Output the [x, y] coordinate of the center of the cell containing the given text.  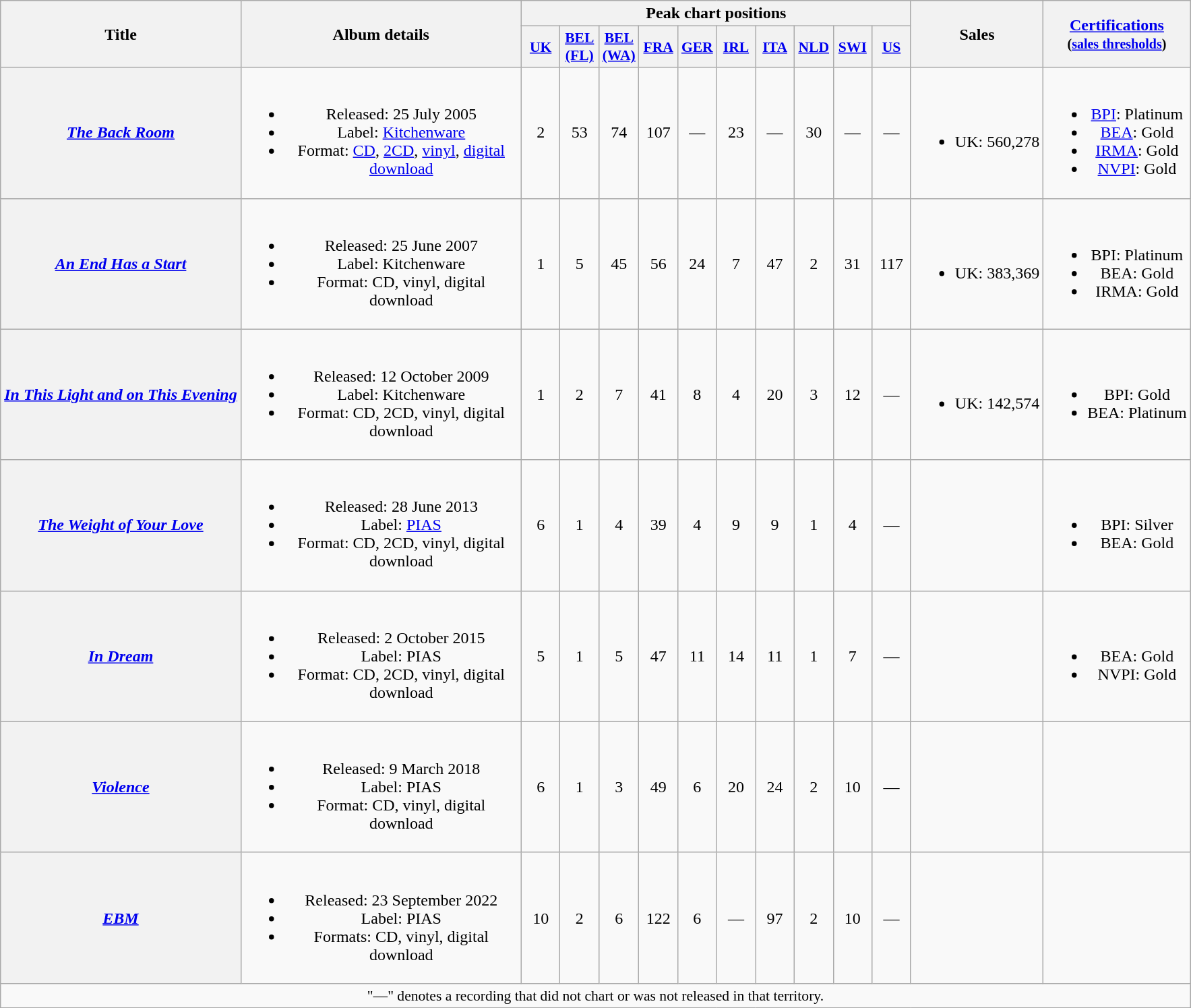
UK [541, 47]
SWI [853, 47]
74 [619, 133]
ITA [775, 47]
BPI: PlatinumBEA: GoldIRMA: Gold [1117, 264]
"—" denotes a recording that did not chart or was not released in that territory. [596, 995]
49 [659, 787]
UK: 383,369 [977, 264]
US [892, 47]
GER [698, 47]
14 [736, 656]
UK: 142,574 [977, 394]
UK: 560,278 [977, 133]
53 [580, 133]
BPI: SilverBEA: Gold [1117, 525]
Released: 25 July 2005Label: KitchenwareFormat: CD, 2CD, vinyl, digital download [381, 133]
39 [659, 525]
Peak chart positions [716, 13]
30 [814, 133]
Album details [381, 34]
122 [659, 918]
Violence [121, 787]
The Weight of Your Love [121, 525]
41 [659, 394]
117 [892, 264]
EBM [121, 918]
45 [619, 264]
107 [659, 133]
Sales [977, 34]
Certifications(sales thresholds) [1117, 34]
BPI: GoldBEA: Platinum [1117, 394]
The Back Room [121, 133]
An End Has a Start [121, 264]
56 [659, 264]
Released: 12 October 2009Label: KitchenwareFormat: CD, 2CD, vinyl, digital download [381, 394]
In Dream [121, 656]
Released: 23 September 2022Label: PIASFormats: CD, vinyl, digital download [381, 918]
23 [736, 133]
31 [853, 264]
Title [121, 34]
NLD [814, 47]
Released: 2 October 2015Label: PIASFormat: CD, 2CD, vinyl, digital download [381, 656]
IRL [736, 47]
BEL(WA) [619, 47]
BEL(FL) [580, 47]
8 [698, 394]
BEA: GoldNVPI: Gold [1117, 656]
BPI: PlatinumBEA: GoldIRMA: GoldNVPI: Gold [1117, 133]
Released: 25 June 2007Label: KitchenwareFormat: CD, vinyl, digital download [381, 264]
FRA [659, 47]
Released: 28 June 2013Label: PIASFormat: CD, 2CD, vinyl, digital download [381, 525]
In This Light and on This Evening [121, 394]
97 [775, 918]
12 [853, 394]
Released: 9 March 2018Label: PIASFormat: CD, vinyl, digital download [381, 787]
